Search for the cell housing the specified text and yield its (x, y) center coordinate. 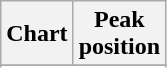
Chart (37, 34)
Peakposition (119, 34)
